Find where the given text appears and provide that cell's center as [X, Y] coordinate. 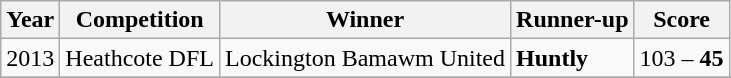
2013 [30, 58]
Competition [140, 20]
Huntly [573, 58]
Winner [364, 20]
Heathcote DFL [140, 58]
103 – 45 [682, 58]
Year [30, 20]
Runner-up [573, 20]
Lockington Bamawm United [364, 58]
Score [682, 20]
